Locate the cell with the specified text and output its [X, Y] center coordinate. 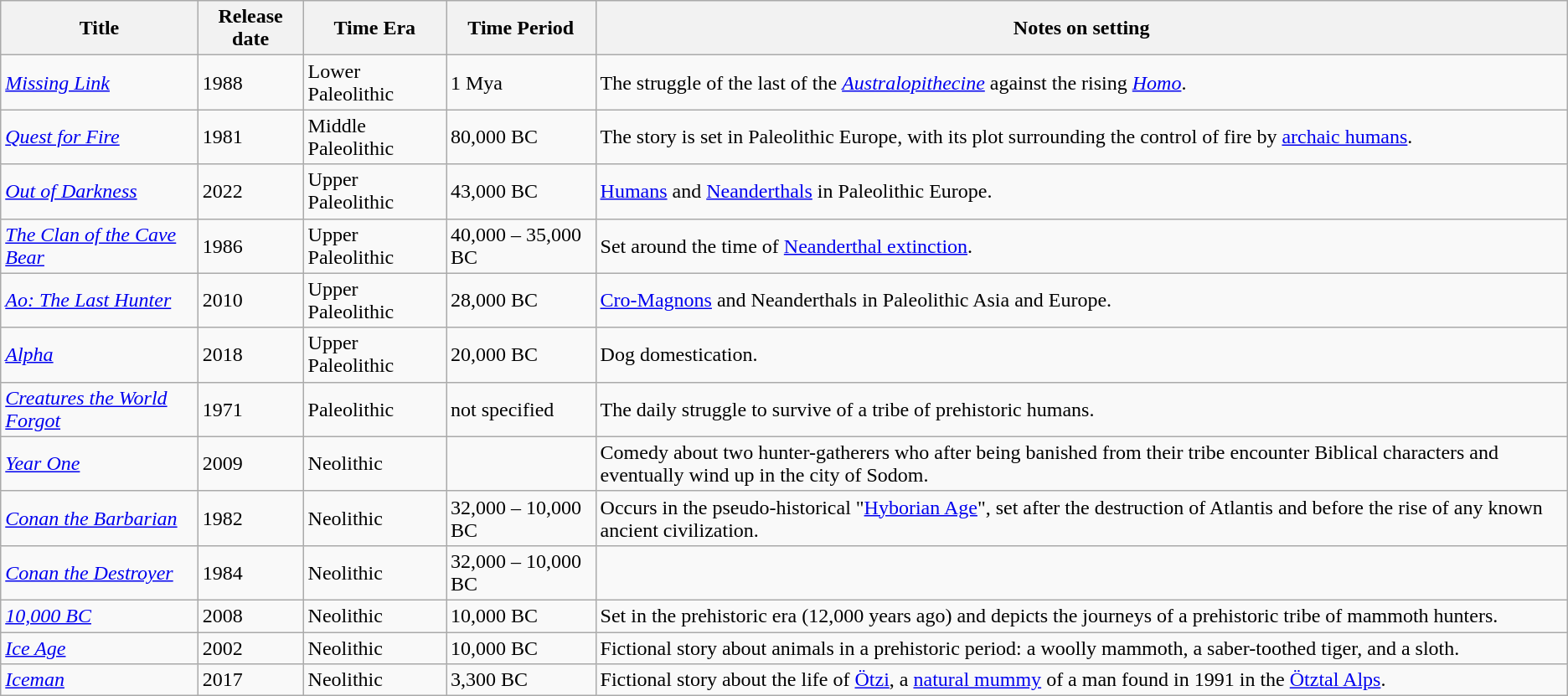
Quest for Fire [99, 137]
Alpha [99, 355]
Cro-Magnons and Neanderthals in Paleolithic Asia and Europe. [1081, 300]
3,300 BC [521, 680]
1982 [250, 518]
2018 [250, 355]
Lower Paleolithic [374, 82]
Year One [99, 464]
Missing Link [99, 82]
1986 [250, 246]
2002 [250, 647]
1 Mya [521, 82]
Ice Age [99, 647]
Conan the Destroyer [99, 573]
Set around the time of Neanderthal extinction. [1081, 246]
Middle Paleolithic [374, 137]
Set in the prehistoric era (12,000 years ago) and depicts the journeys of a prehistoric tribe of mammoth hunters. [1081, 616]
not specified [521, 409]
1984 [250, 573]
2008 [250, 616]
Creatures the World Forgot [99, 409]
43,000 BC [521, 191]
Dog domestication. [1081, 355]
Occurs in the pseudo-historical "Hyborian Age", set after the destruction of Atlantis and before the rise of any known ancient civilization. [1081, 518]
Notes on setting [1081, 28]
2010 [250, 300]
Time Era [374, 28]
The struggle of the last of the Australopithecine against the rising Homo. [1081, 82]
2017 [250, 680]
Out of Darkness [99, 191]
20,000 BC [521, 355]
2022 [250, 191]
Humans and Neanderthals in Paleolithic Europe. [1081, 191]
Paleolithic [374, 409]
1988 [250, 82]
Title [99, 28]
Iceman [99, 680]
The daily struggle to survive of a tribe of prehistoric humans. [1081, 409]
80,000 BC [521, 137]
2009 [250, 464]
28,000 BC [521, 300]
The story is set in Paleolithic Europe, with its plot surrounding the control of fire by archaic humans. [1081, 137]
Time Period [521, 28]
Fictional story about the life of Ötzi, a natural mummy of a man found in 1991 in the Ötztal Alps. [1081, 680]
The Clan of the Cave Bear [99, 246]
Fictional story about animals in a prehistoric period: a woolly mammoth, a saber-toothed tiger, and a sloth. [1081, 647]
Ao: The Last Hunter [99, 300]
40,000 – 35,000 BC [521, 246]
1981 [250, 137]
Release date [250, 28]
Conan the Barbarian [99, 518]
1971 [250, 409]
